Identify which cell holds the provided text, then report its [X, Y] central coordinate. 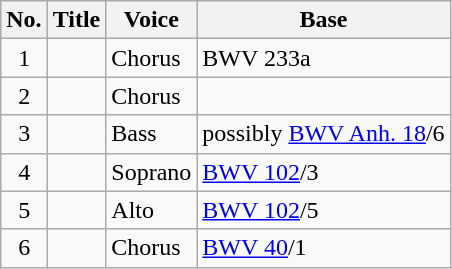
6 [24, 248]
BWV 233a [324, 58]
possibly BWV Anh. 18/6 [324, 134]
BWV 40/1 [324, 248]
Voice [152, 20]
1 [24, 58]
No. [24, 20]
BWV 102/3 [324, 172]
Soprano [152, 172]
2 [24, 96]
Bass [152, 134]
4 [24, 172]
3 [24, 134]
Alto [152, 210]
Base [324, 20]
BWV 102/5 [324, 210]
Title [76, 20]
5 [24, 210]
